Return the (x, y) coordinate for the center point of the cell that contains the specified text.  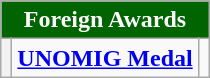
UNOMIG Medal (105, 58)
Foreign Awards (105, 20)
